Scan for the cell matching the given text and deliver its (x, y) coordinate at center. 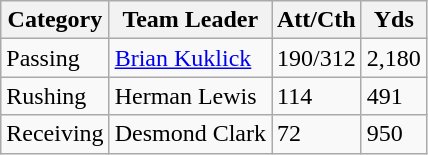
Brian Kuklick (190, 58)
Yds (394, 20)
190/312 (317, 58)
950 (394, 134)
Att/Cth (317, 20)
72 (317, 134)
Desmond Clark (190, 134)
Receiving (55, 134)
114 (317, 96)
2,180 (394, 58)
Team Leader (190, 20)
491 (394, 96)
Herman Lewis (190, 96)
Category (55, 20)
Passing (55, 58)
Rushing (55, 96)
